From the cell containing the given text, extract its center point as [X, Y] coordinate. 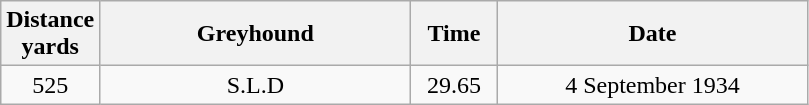
Greyhound [256, 34]
4 September 1934 [652, 85]
Date [652, 34]
29.65 [454, 85]
Time [454, 34]
S.L.D [256, 85]
Distance yards [50, 34]
525 [50, 85]
